Provide the (X, Y) coordinate of the cell's center where the given text is located.  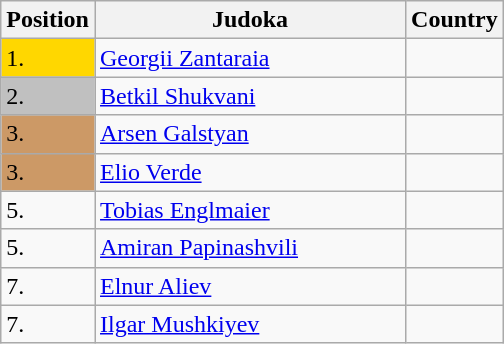
Country (455, 20)
Amiran Papinashvili (250, 248)
Georgii Zantaraia (250, 58)
Betkil Shukvani (250, 96)
Judoka (250, 20)
Elnur Aliev (250, 286)
Elio Verde (250, 172)
Ilgar Mushkiyev (250, 324)
Position (48, 20)
Arsen Galstyan (250, 134)
2. (48, 96)
Tobias Englmaier (250, 210)
1. (48, 58)
